Locate the cell with the specified text and output its [X, Y] center coordinate. 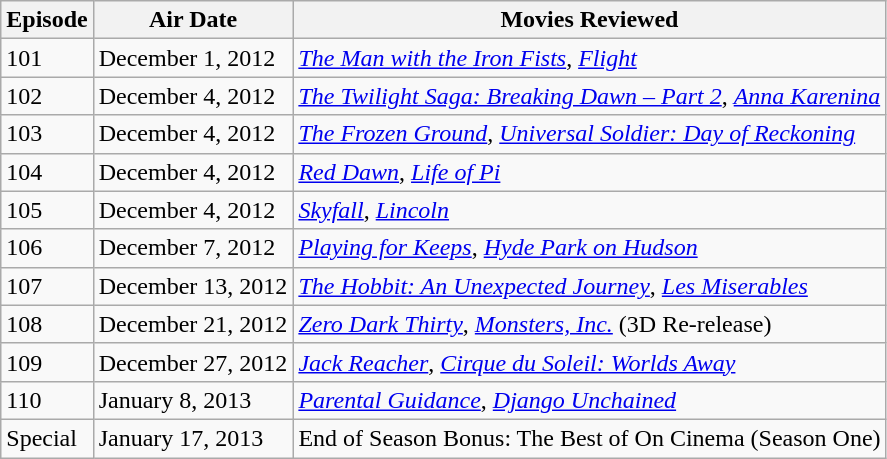
The Hobbit: An Unexpected Journey, Les Miserables [590, 286]
Skyfall, Lincoln [590, 210]
104 [47, 172]
Movies Reviewed [590, 20]
106 [47, 248]
The Man with the Iron Fists, Flight [590, 58]
103 [47, 134]
105 [47, 210]
Air Date [193, 20]
Episode [47, 20]
107 [47, 286]
110 [47, 400]
December 7, 2012 [193, 248]
Zero Dark Thirty, Monsters, Inc. (3D Re-release) [590, 324]
101 [47, 58]
December 1, 2012 [193, 58]
Playing for Keeps, Hyde Park on Hudson [590, 248]
Special [47, 438]
End of Season Bonus: The Best of On Cinema (Season One) [590, 438]
The Frozen Ground, Universal Soldier: Day of Reckoning [590, 134]
December 27, 2012 [193, 362]
108 [47, 324]
Parental Guidance, Django Unchained [590, 400]
The Twilight Saga: Breaking Dawn – Part 2, Anna Karenina [590, 96]
Red Dawn, Life of Pi [590, 172]
109 [47, 362]
January 8, 2013 [193, 400]
January 17, 2013 [193, 438]
102 [47, 96]
December 13, 2012 [193, 286]
December 21, 2012 [193, 324]
Jack Reacher, Cirque du Soleil: Worlds Away [590, 362]
